Find where the given text appears and provide that cell's center as (x, y) coordinate. 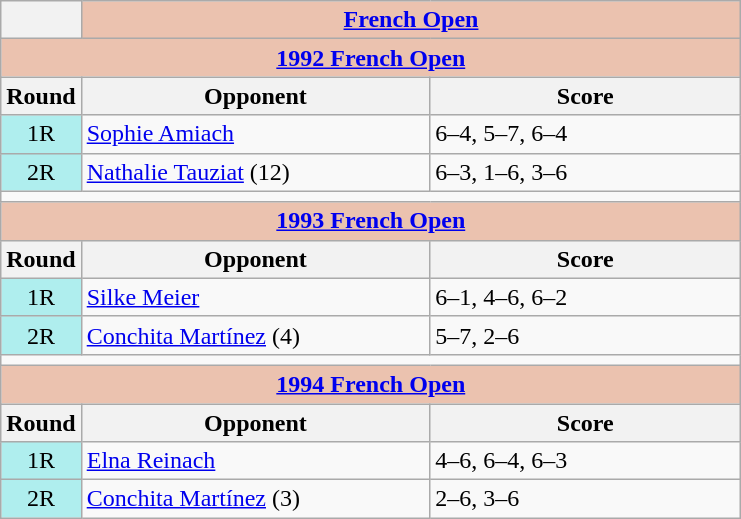
1993 French Open (371, 221)
1994 French Open (371, 384)
6–4, 5–7, 6–4 (586, 134)
Elna Reinach (256, 461)
6–1, 4–6, 6–2 (586, 297)
1992 French Open (371, 58)
5–7, 2–6 (586, 335)
Conchita Martínez (4) (256, 335)
Nathalie Tauziat (12) (256, 172)
4–6, 6–4, 6–3 (586, 461)
French Open (411, 20)
Conchita Martínez (3) (256, 499)
Silke Meier (256, 297)
2–6, 3–6 (586, 499)
6–3, 1–6, 3–6 (586, 172)
Sophie Amiach (256, 134)
